Provide the [X, Y] coordinate of the cell's center where the given text is located.  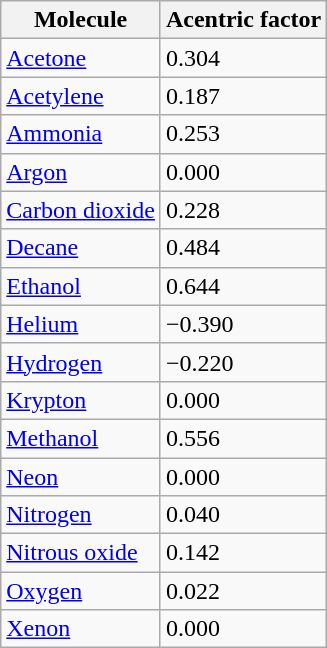
Helium [81, 324]
Molecule [81, 20]
Hydrogen [81, 362]
Ethanol [81, 286]
−0.390 [243, 324]
Acentric factor [243, 20]
Neon [81, 477]
Decane [81, 248]
Methanol [81, 438]
Xenon [81, 629]
0.304 [243, 58]
Oxygen [81, 591]
Nitrous oxide [81, 553]
0.040 [243, 515]
0.228 [243, 210]
0.484 [243, 248]
−0.220 [243, 362]
0.556 [243, 438]
Carbon dioxide [81, 210]
Acetylene [81, 96]
0.142 [243, 553]
0.644 [243, 286]
Ammonia [81, 134]
Nitrogen [81, 515]
Krypton [81, 400]
Acetone [81, 58]
Argon [81, 172]
0.022 [243, 591]
0.187 [243, 96]
0.253 [243, 134]
